Pinpoint the cell where the given text exists, returning its [x, y] midpoint coordinate. 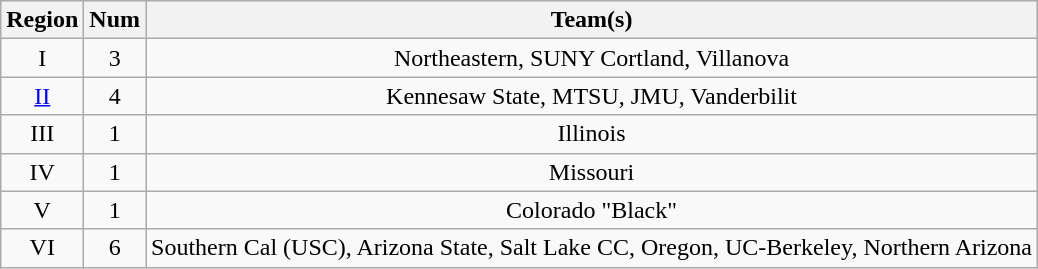
Team(s) [592, 20]
II [42, 96]
Northeastern, SUNY Cortland, Villanova [592, 58]
4 [115, 96]
Southern Cal (USC), Arizona State, Salt Lake CC, Oregon, UC-Berkeley, Northern Arizona [592, 248]
Missouri [592, 172]
I [42, 58]
6 [115, 248]
Kennesaw State, MTSU, JMU, Vanderbilit [592, 96]
III [42, 134]
Num [115, 20]
Region [42, 20]
Colorado "Black" [592, 210]
V [42, 210]
Illinois [592, 134]
IV [42, 172]
3 [115, 58]
VI [42, 248]
